Capture the cell that displays the provided text and extract its [X, Y] central coordinate. 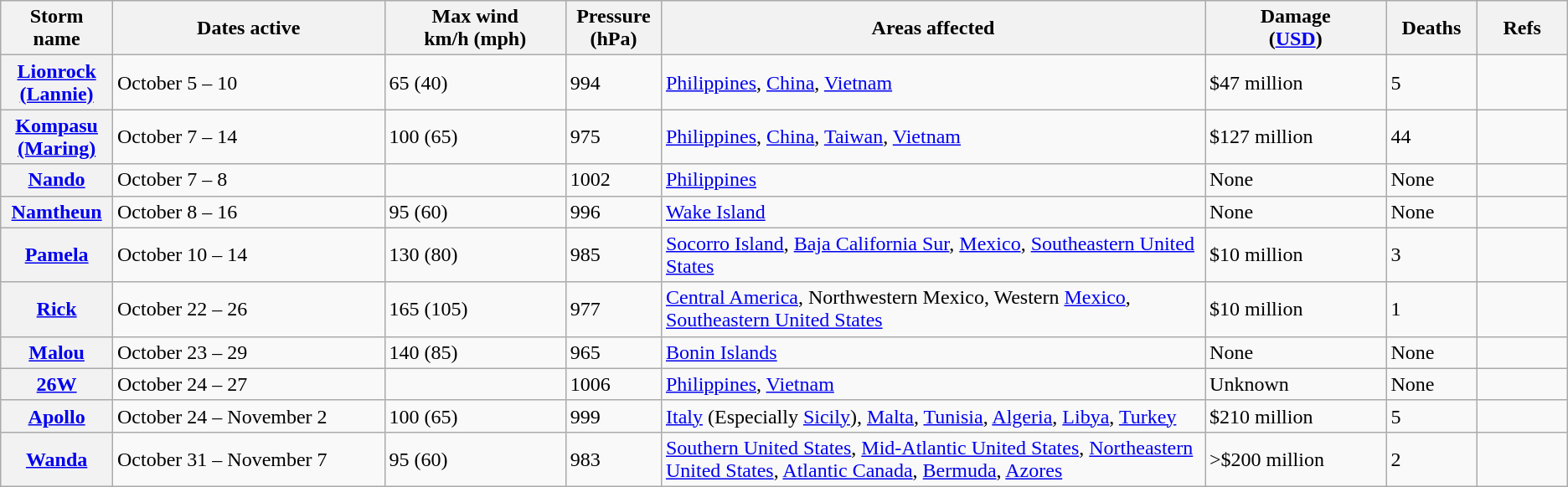
October 31 – November 7 [248, 459]
Rick [57, 310]
999 [613, 416]
Philippines, Vietnam [933, 384]
996 [613, 212]
Kompasu (Maring) [57, 137]
Wake Island [933, 212]
1006 [613, 384]
Southern United States, Mid-Atlantic United States, Northeastern United States, Atlantic Canada, Bermuda, Azores [933, 459]
Namtheun [57, 212]
165 (105) [475, 310]
975 [613, 137]
Max windkm/h (mph) [475, 28]
October 10 – 14 [248, 254]
October 22 – 26 [248, 310]
October 8 – 16 [248, 212]
994 [613, 82]
Pamela [57, 254]
2 [1431, 459]
65 (40) [475, 82]
130 (80) [475, 254]
Bonin Islands [933, 352]
October 24 – 27 [248, 384]
Nando [57, 180]
$127 million [1296, 137]
October 5 – 10 [248, 82]
Malou [57, 352]
Lionrock (Lannie) [57, 82]
Damage(USD) [1296, 28]
Unknown [1296, 384]
3 [1431, 254]
Philippines, China, Taiwan, Vietnam [933, 137]
983 [613, 459]
Apollo [57, 416]
October 7 – 8 [248, 180]
October 23 – 29 [248, 352]
Refs [1522, 28]
Deaths [1431, 28]
977 [613, 310]
Storm name [57, 28]
1002 [613, 180]
1 [1431, 310]
Pressure(hPa) [613, 28]
Italy (Especially Sicily), Malta, Tunisia, Algeria, Libya, Turkey [933, 416]
>$200 million [1296, 459]
October 7 – 14 [248, 137]
Philippines [933, 180]
965 [613, 352]
140 (85) [475, 352]
Areas affected [933, 28]
Philippines, China, Vietnam [933, 82]
$210 million [1296, 416]
Wanda [57, 459]
Central America, Northwestern Mexico, Western Mexico, Southeastern United States [933, 310]
$47 million [1296, 82]
Dates active [248, 28]
26W [57, 384]
October 24 – November 2 [248, 416]
44 [1431, 137]
985 [613, 254]
Socorro Island, Baja California Sur, Mexico, Southeastern United States [933, 254]
